Return the [X, Y] coordinate for the center point of the cell that contains the specified text.  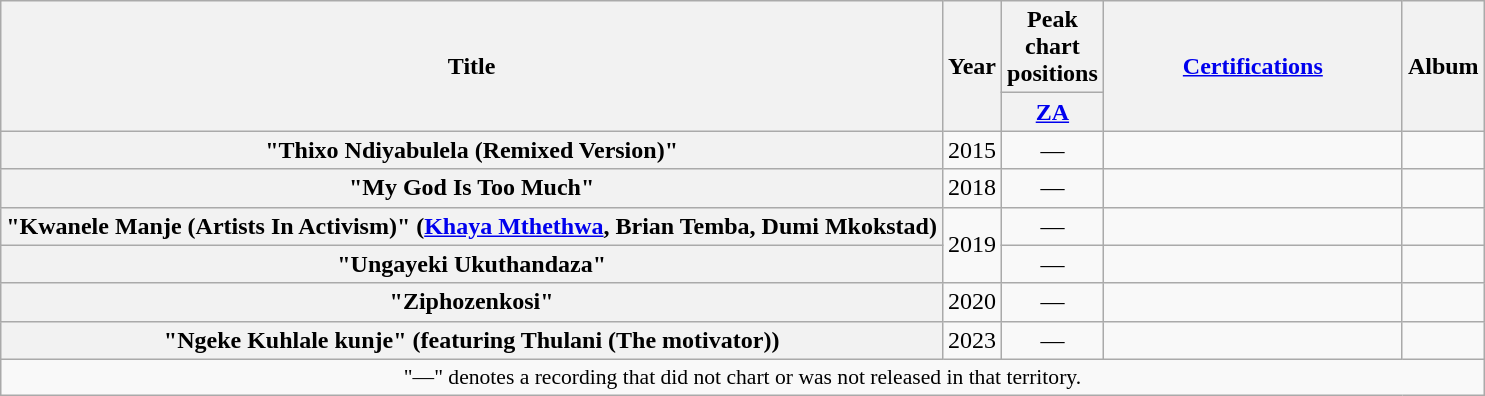
Album [1443, 66]
"My God Is Too Much" [472, 188]
"Kwanele Manje (Artists In Activism)" (Khaya Mthethwa, Brian Temba, Dumi Mkokstad) [472, 226]
Certifications [1252, 66]
Peak chart positions [1053, 47]
"Ziphozenkosi" [472, 302]
ZA [1053, 112]
2020 [972, 302]
"Ngeke Kuhlale kunje" (featuring Thulani (The motivator)) [472, 340]
"Thixo Ndiyabulela (Remixed Version)" [472, 150]
"Ungayeki Ukuthandaza" [472, 264]
"—" denotes a recording that did not chart or was not released in that territory. [742, 377]
2023 [972, 340]
2018 [972, 188]
2015 [972, 150]
Title [472, 66]
Year [972, 66]
2019 [972, 245]
